For the text-containing cell, return its midpoint in (X, Y) coordinate format. 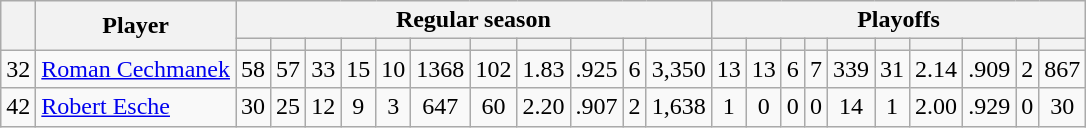
Player (136, 26)
33 (324, 69)
12 (324, 107)
9 (358, 107)
.909 (990, 69)
7 (816, 69)
10 (394, 69)
1368 (440, 69)
25 (288, 107)
58 (254, 69)
60 (494, 107)
3,350 (678, 69)
31 (892, 69)
15 (358, 69)
.925 (596, 69)
867 (1062, 69)
32 (18, 69)
Playoffs (898, 20)
3 (394, 107)
339 (850, 69)
57 (288, 69)
.929 (990, 107)
Regular season (474, 20)
1.83 (544, 69)
1,638 (678, 107)
647 (440, 107)
.907 (596, 107)
2.00 (936, 107)
2.14 (936, 69)
14 (850, 107)
2.20 (544, 107)
42 (18, 107)
Roman Cechmanek (136, 69)
Robert Esche (136, 107)
102 (494, 69)
